For the text-containing cell, return its midpoint in [x, y] coordinate format. 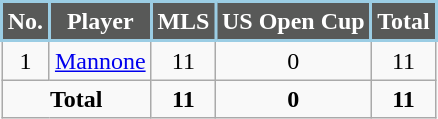
Mannone [100, 60]
US Open Cup [294, 22]
Player [100, 22]
No. [26, 22]
1 [26, 60]
MLS [184, 22]
